Output the (X, Y) coordinate of the center of the cell containing the given text.  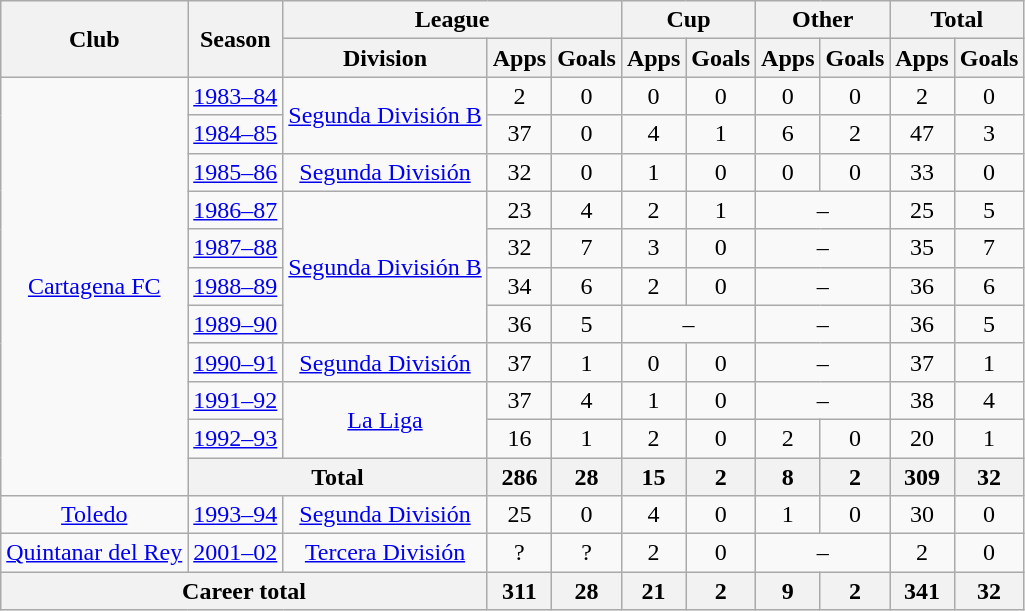
1991–92 (236, 400)
309 (922, 477)
23 (519, 210)
20 (922, 438)
1985–86 (236, 172)
34 (519, 286)
30 (922, 515)
341 (922, 591)
Cartagena FC (94, 286)
La Liga (385, 419)
1986–87 (236, 210)
1992–93 (236, 438)
1988–89 (236, 286)
2001–02 (236, 553)
21 (653, 591)
Division (385, 58)
1993–94 (236, 515)
33 (922, 172)
1989–90 (236, 324)
Tercera División (385, 553)
Quintanar del Rey (94, 553)
Other (823, 20)
1987–88 (236, 248)
Season (236, 39)
1983–84 (236, 96)
League (452, 20)
Career total (244, 591)
Toledo (94, 515)
1984–85 (236, 134)
Club (94, 39)
9 (788, 591)
1990–91 (236, 362)
15 (653, 477)
16 (519, 438)
286 (519, 477)
38 (922, 400)
311 (519, 591)
35 (922, 248)
8 (788, 477)
47 (922, 134)
Cup (688, 20)
